For the text-containing cell, return its midpoint in (x, y) coordinate format. 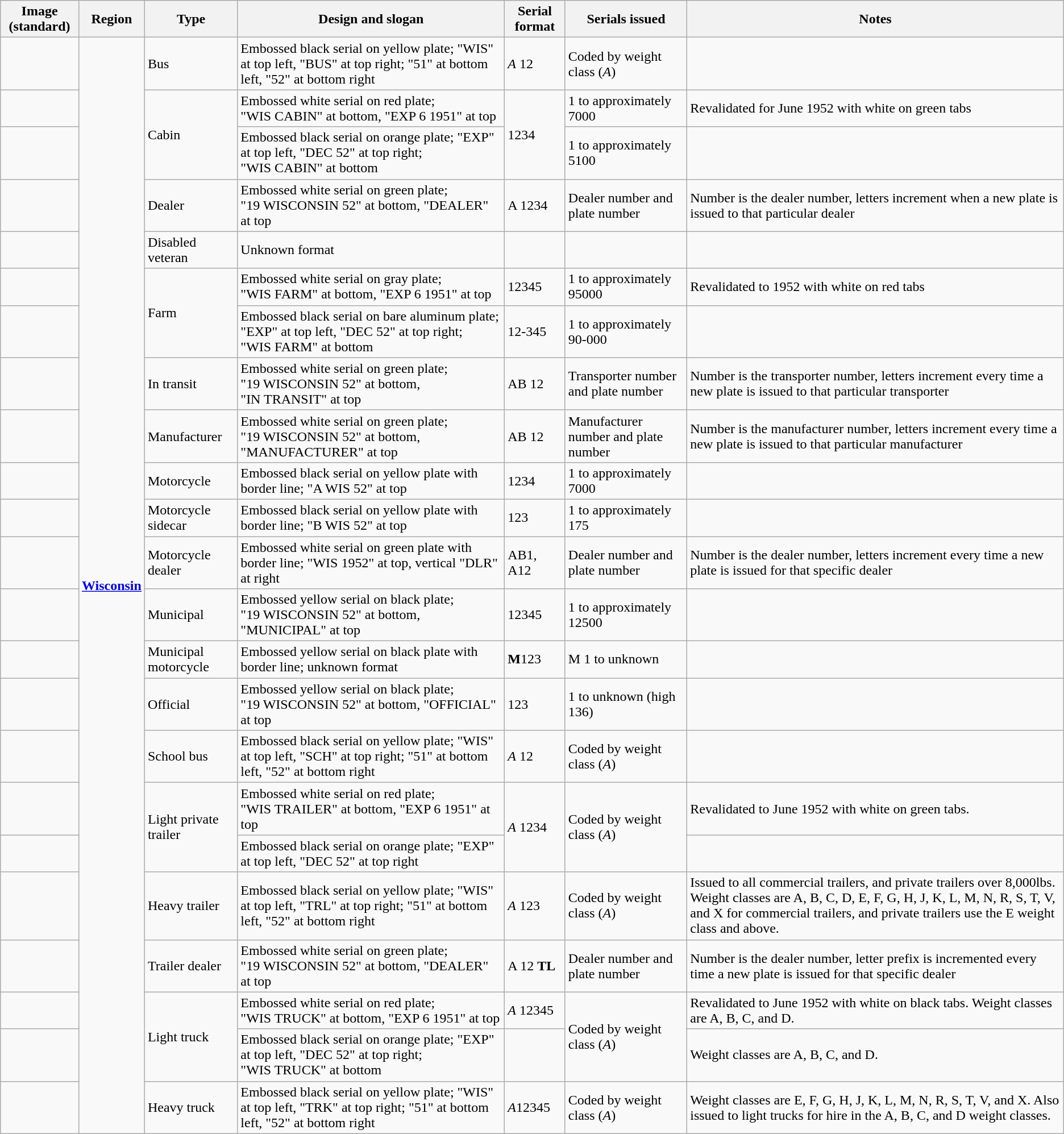
Embossed white serial on green plate; "19 WISCONSIN 52" at bottom, "IN TRANSIT" at top (371, 384)
Embossed white serial on gray plate; "WIS FARM" at bottom, "EXP 6 1951" at top (371, 286)
Embossed white serial on red plate; "WIS TRUCK" at bottom, "EXP 6 1951" at top (371, 1011)
Motorcycle dealer (191, 563)
Notes (875, 19)
Wisconsin (111, 585)
Official (191, 704)
Heavy truck (191, 1107)
Weight classes are E, F, G, H, J, K, L, M, N, R, S, T, V, and X. Also issued to light trucks for hire in the A, B, C, and D weight classes. (875, 1107)
Revalidated to June 1952 with white on green tabs. (875, 809)
Embossed black serial on orange plate; "EXP" at top left, "DEC 52" at top right; "WIS TRUCK" at bottom (371, 1055)
Image (standard) (40, 19)
1 to approximately 5100 (626, 153)
In transit (191, 384)
1 to approximately 95000 (626, 286)
Revalidated to June 1952 with white on black tabs. Weight classes are A, B, C, and D. (875, 1011)
Embossed black serial on orange plate; "EXP" at top left, "DEC 52" at top right; "WIS CABIN" at bottom (371, 153)
Light private trailer (191, 828)
Embossed white serial on green plate; "19 WISCONSIN 52" at bottom, "MANUFACTURER" at top (371, 436)
Manufacturer number and plate number (626, 436)
1 to unknown (high 136) (626, 704)
Revalidated for June 1952 with white on green tabs (875, 108)
Serial format (535, 19)
1 to approximately 12500 (626, 615)
Light truck (191, 1037)
Embossed black serial on orange plate; "EXP" at top left, "DEC 52" at top right (371, 854)
Bus (191, 64)
Motorcycle sidecar (191, 517)
M 1 to unknown (626, 659)
Manufacturer (191, 436)
Embossed black serial on yellow plate with border line; "B WIS 52" at top (371, 517)
1 to approximately 90-000 (626, 331)
Embossed black serial on yellow plate; "WIS" at top left, "TRL" at top right; "51" at bottom left, "52" at bottom right (371, 906)
A12345 (535, 1107)
M123 (535, 659)
Number is the dealer number, letters increment every time a new plate is issued for that specific dealer (875, 563)
Motorcycle (191, 481)
Embossed white serial on green plate with border line; "WIS 1952" at top, vertical "DLR" at right (371, 563)
Number is the dealer number, letters increment when a new plate is issued to that particular dealer (875, 205)
Unknown format (371, 250)
Region (111, 19)
Embossed yellow serial on black plate; "19 WISCONSIN 52" at bottom, "OFFICIAL" at top (371, 704)
A 12 TL (535, 966)
Embossed black serial on bare aluminum plate; "EXP" at top left, "DEC 52" at top right; "WIS FARM" at bottom (371, 331)
Farm (191, 313)
Embossed black serial on yellow plate; "WIS" at top left, "BUS" at top right; "51" at bottom left, "52" at bottom right (371, 64)
Number is the dealer number, letter prefix is incremented every time a new plate is issued for that specific dealer (875, 966)
Disabled veteran (191, 250)
AB1, A12 (535, 563)
Dealer (191, 205)
Heavy trailer (191, 906)
Cabin (191, 134)
Number is the manufacturer number, letters increment every time a new plate is issued to that particular manufacturer (875, 436)
Trailer dealer (191, 966)
12-345 (535, 331)
Embossed black serial on yellow plate; "WIS" at top left, "TRK" at top right; "51" at bottom left, "52" at bottom right (371, 1107)
Embossed black serial on yellow plate with border line; "A WIS 52" at top (371, 481)
Embossed yellow serial on black plate; "19 WISCONSIN 52" at bottom, "MUNICIPAL" at top (371, 615)
Design and slogan (371, 19)
Municipal motorcycle (191, 659)
Embossed yellow serial on black plate with border line; unknown format (371, 659)
Serials issued (626, 19)
School bus (191, 757)
Embossed black serial on yellow plate; "WIS" at top left, "SCH" at top right; "51" at bottom left, "52" at bottom right (371, 757)
Number is the transporter number, letters increment every time a new plate is issued to that particular transporter (875, 384)
1 to approximately 175 (626, 517)
Revalidated to 1952 with white on red tabs (875, 286)
A 12345 (535, 1011)
Embossed white serial on red plate; "WIS CABIN" at bottom, "EXP 6 1951" at top (371, 108)
Transporter number and plate number (626, 384)
Weight classes are A, B, C, and D. (875, 1055)
A 123 (535, 906)
Municipal (191, 615)
Type (191, 19)
Embossed white serial on red plate; "WIS TRAILER" at bottom, "EXP 6 1951" at top (371, 809)
